Output the (x, y) coordinate of the center of the cell containing the given text.  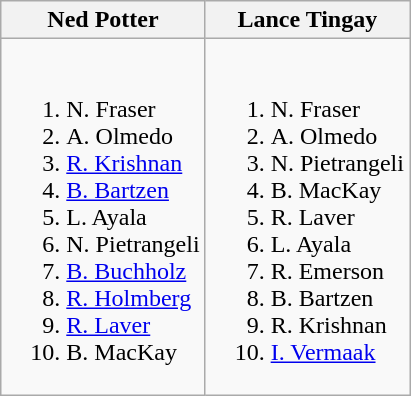
Ned Potter (103, 20)
Lance Tingay (307, 20)
N. Fraser A. Olmedo R. Krishnan B. Bartzen L. Ayala N. Pietrangeli B. Buchholz R. Holmberg R. Laver B. MacKay (103, 217)
N. Fraser A. Olmedo N. Pietrangeli B. MacKay R. Laver L. Ayala R. Emerson B. Bartzen R. Krishnan I. Vermaak (307, 217)
